For the text-containing cell, return its midpoint in [x, y] coordinate format. 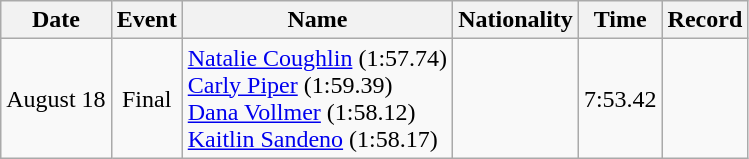
August 18 [56, 98]
Date [56, 20]
Event [146, 20]
7:53.42 [620, 98]
Time [620, 20]
Name [317, 20]
Natalie Coughlin (1:57.74)Carly Piper (1:59.39)Dana Vollmer (1:58.12)Kaitlin Sandeno (1:58.17) [317, 98]
Nationality [516, 20]
Final [146, 98]
Record [705, 20]
